Pinpoint the cell where the given text exists, returning its [x, y] midpoint coordinate. 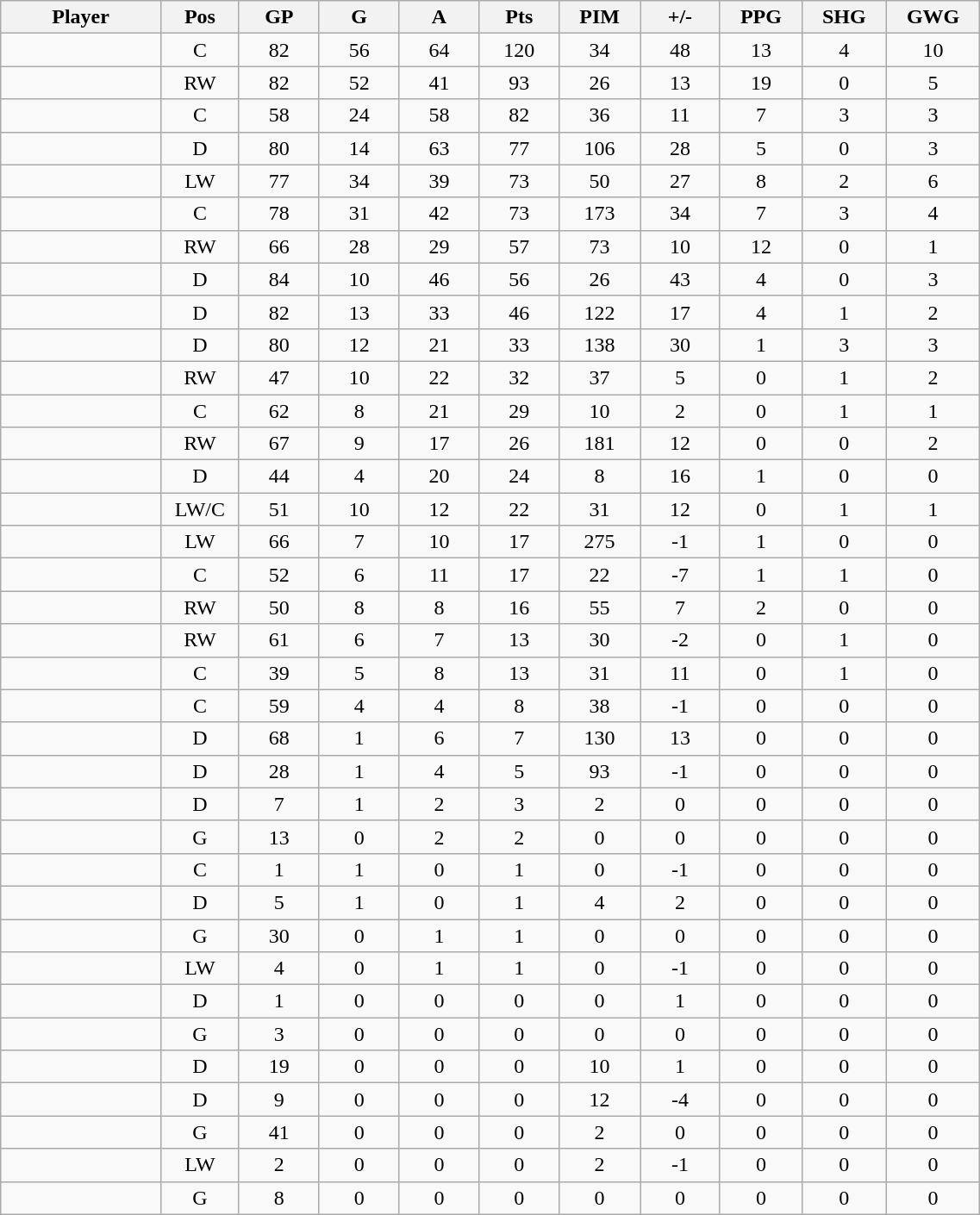
Pos [200, 17]
38 [600, 706]
+/- [679, 17]
PPG [760, 17]
275 [600, 542]
14 [359, 148]
122 [600, 312]
-2 [679, 640]
PIM [600, 17]
63 [440, 148]
32 [519, 377]
36 [600, 115]
SHG [844, 17]
Player [81, 17]
GP [279, 17]
-4 [679, 1100]
LW/C [200, 509]
-7 [679, 575]
59 [279, 706]
44 [279, 477]
130 [600, 738]
47 [279, 377]
120 [519, 50]
57 [519, 246]
48 [679, 50]
42 [440, 214]
138 [600, 345]
Pts [519, 17]
GWG [933, 17]
62 [279, 411]
181 [600, 444]
61 [279, 640]
A [440, 17]
64 [440, 50]
51 [279, 509]
67 [279, 444]
27 [679, 181]
37 [600, 377]
78 [279, 214]
43 [679, 279]
84 [279, 279]
68 [279, 738]
173 [600, 214]
106 [600, 148]
20 [440, 477]
55 [600, 607]
